From the cell containing the given text, extract its center point as [x, y] coordinate. 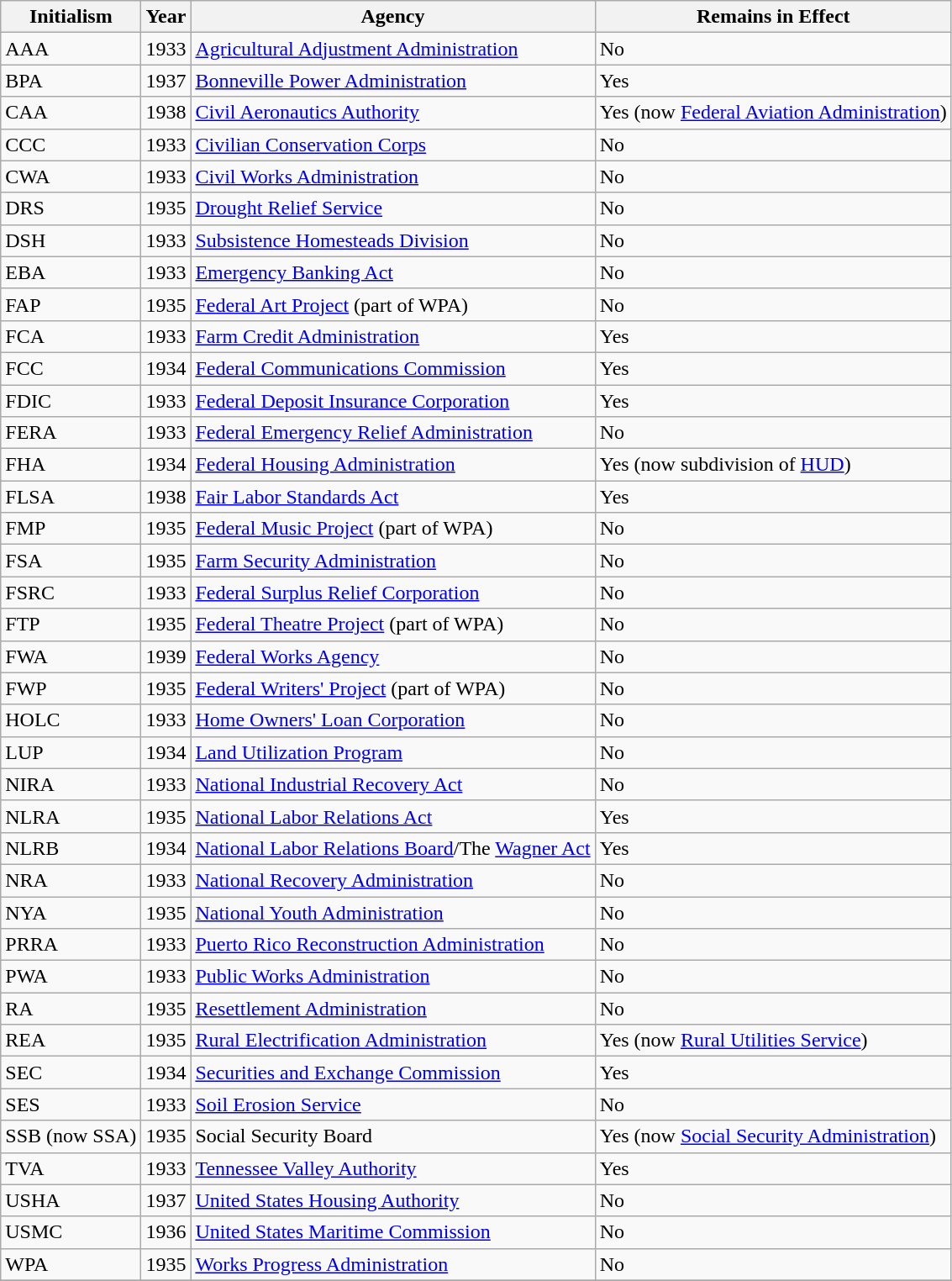
Farm Credit Administration [393, 336]
BPA [71, 81]
Subsistence Homesteads Division [393, 240]
Year [166, 17]
Federal Music Project (part of WPA) [393, 529]
Fair Labor Standards Act [393, 497]
USMC [71, 1232]
Bonneville Power Administration [393, 81]
Securities and Exchange Commission [393, 1073]
NIRA [71, 784]
Farm Security Administration [393, 561]
Federal Communications Commission [393, 368]
Initialism [71, 17]
Remains in Effect [773, 17]
FAP [71, 304]
Rural Electrification Administration [393, 1041]
National Youth Administration [393, 912]
FHA [71, 465]
SES [71, 1104]
EBA [71, 272]
United States Maritime Commission [393, 1232]
Yes (now subdivision of HUD) [773, 465]
Public Works Administration [393, 977]
FWP [71, 688]
FTP [71, 625]
National Labor Relations Board/The Wagner Act [393, 848]
PRRA [71, 945]
FMP [71, 529]
DRS [71, 208]
National Labor Relations Act [393, 816]
Drought Relief Service [393, 208]
SEC [71, 1073]
NLRA [71, 816]
Federal Surplus Relief Corporation [393, 593]
Land Utilization Program [393, 752]
Yes (now Rural Utilities Service) [773, 1041]
NYA [71, 912]
FCC [71, 368]
REA [71, 1041]
FLSA [71, 497]
CAA [71, 113]
United States Housing Authority [393, 1200]
Home Owners' Loan Corporation [393, 720]
FDIC [71, 401]
Works Progress Administration [393, 1264]
USHA [71, 1200]
Federal Writers' Project (part of WPA) [393, 688]
SSB (now SSA) [71, 1136]
WPA [71, 1264]
FSRC [71, 593]
FCA [71, 336]
LUP [71, 752]
TVA [71, 1168]
Federal Art Project (part of WPA) [393, 304]
HOLC [71, 720]
Federal Works Agency [393, 656]
NRA [71, 880]
Social Security Board [393, 1136]
1936 [166, 1232]
FERA [71, 433]
Civil Aeronautics Authority [393, 113]
Federal Theatre Project (part of WPA) [393, 625]
PWA [71, 977]
Federal Emergency Relief Administration [393, 433]
Agency [393, 17]
FWA [71, 656]
Civil Works Administration [393, 177]
AAA [71, 49]
NLRB [71, 848]
FSA [71, 561]
Tennessee Valley Authority [393, 1168]
National Industrial Recovery Act [393, 784]
Agricultural Adjustment Administration [393, 49]
DSH [71, 240]
CCC [71, 145]
1939 [166, 656]
Civilian Conservation Corps [393, 145]
Yes (now Social Security Administration) [773, 1136]
Soil Erosion Service [393, 1104]
Emergency Banking Act [393, 272]
Yes (now Federal Aviation Administration) [773, 113]
Federal Deposit Insurance Corporation [393, 401]
Federal Housing Administration [393, 465]
Puerto Rico Reconstruction Administration [393, 945]
RA [71, 1009]
National Recovery Administration [393, 880]
Resettlement Administration [393, 1009]
CWA [71, 177]
